From the cell containing the given text, extract its center point as (X, Y) coordinate. 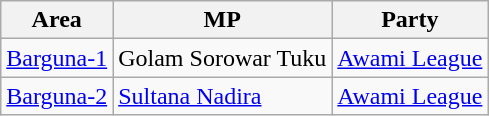
Golam Sorowar Tuku (222, 58)
Barguna-1 (57, 58)
MP (222, 20)
Barguna-2 (57, 96)
Area (57, 20)
Sultana Nadira (222, 96)
Party (410, 20)
